From the cell containing the given text, extract its center point as [X, Y] coordinate. 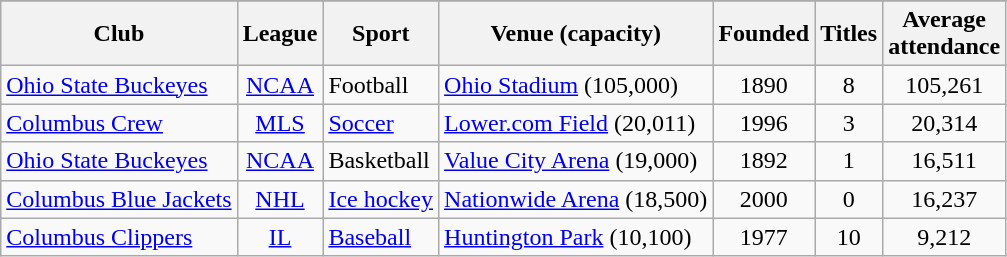
16,511 [944, 161]
0 [849, 199]
Club [119, 34]
8 [849, 85]
1890 [764, 85]
Columbus Crew [119, 123]
10 [849, 237]
Columbus Blue Jackets [119, 199]
1977 [764, 237]
Nationwide Arena (18,500) [576, 199]
Ice hockey [381, 199]
20,314 [944, 123]
Venue (capacity) [576, 34]
Soccer [381, 123]
3 [849, 123]
Baseball [381, 237]
Lower.com Field (20,011) [576, 123]
1 [849, 161]
9,212 [944, 237]
Average attendance [944, 34]
Columbus Clippers [119, 237]
Ohio Stadium (105,000) [576, 85]
NHL [280, 199]
Sport [381, 34]
Titles [849, 34]
Founded [764, 34]
1892 [764, 161]
IL [280, 237]
2000 [764, 199]
Huntington Park (10,100) [576, 237]
Basketball [381, 161]
Value City Arena (19,000) [576, 161]
League [280, 34]
105,261 [944, 85]
MLS [280, 123]
16,237 [944, 199]
1996 [764, 123]
Football [381, 85]
